Detect which cell encompasses the target text, then output its (X, Y) center coordinate. 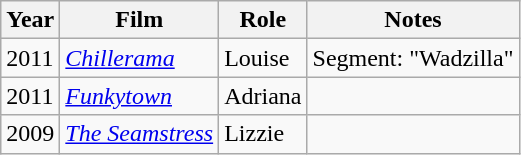
Film (140, 20)
Role (263, 20)
2009 (30, 134)
Year (30, 20)
Segment: "Wadzilla" (413, 58)
Lizzie (263, 134)
Adriana (263, 96)
Louise (263, 58)
Funkytown (140, 96)
Notes (413, 20)
Chillerama (140, 58)
The Seamstress (140, 134)
